Return the (X, Y) coordinate for the center point of the cell that contains the specified text.  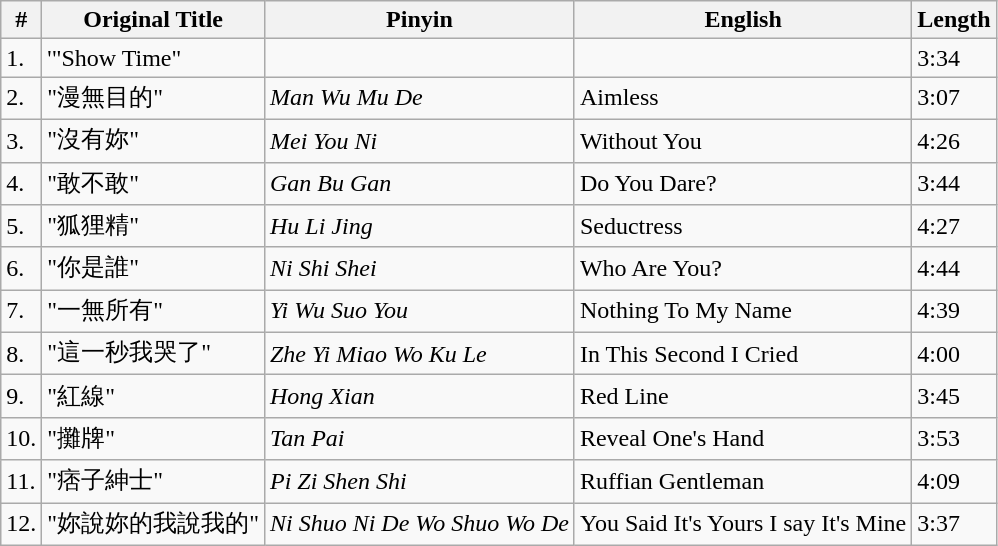
"沒有妳" (154, 140)
Gan Bu Gan (419, 184)
"妳說妳的我說我的" (154, 524)
You Said It's Yours I say It's Mine (742, 524)
Yi Wu Suo You (419, 312)
Red Line (742, 396)
6. (22, 268)
"漫無目的" (154, 98)
2. (22, 98)
3. (22, 140)
"你是誰" (154, 268)
1. (22, 58)
Nothing To My Name (742, 312)
3:53 (954, 438)
Original Title (154, 20)
4:27 (954, 226)
Without You (742, 140)
Tan Pai (419, 438)
Ni Shi Shei (419, 268)
"攤牌" (154, 438)
"狐狸精" (154, 226)
8. (22, 354)
5. (22, 226)
3:45 (954, 396)
Pinyin (419, 20)
7. (22, 312)
"一無所有" (154, 312)
10. (22, 438)
3:37 (954, 524)
In This Second I Cried (742, 354)
3:44 (954, 184)
4:09 (954, 482)
Zhe Yi Miao Wo Ku Le (419, 354)
Who Are You? (742, 268)
4:00 (954, 354)
9. (22, 396)
Seductress (742, 226)
3:34 (954, 58)
English (742, 20)
12. (22, 524)
Man Wu Mu De (419, 98)
Mei You Ni (419, 140)
Aimless (742, 98)
'"Show Time" (154, 58)
4:39 (954, 312)
4:44 (954, 268)
Length (954, 20)
"痞子紳士" (154, 482)
Hu Li Jing (419, 226)
4:26 (954, 140)
Pi Zi Shen Shi (419, 482)
# (22, 20)
Do You Dare? (742, 184)
"這一秒我哭了" (154, 354)
Ni Shuo Ni De Wo Shuo Wo De (419, 524)
"敢不敢" (154, 184)
4. (22, 184)
3:07 (954, 98)
Reveal One's Hand (742, 438)
Hong Xian (419, 396)
"紅線" (154, 396)
Ruffian Gentleman (742, 482)
11. (22, 482)
